Capture the cell that displays the provided text and extract its (x, y) central coordinate. 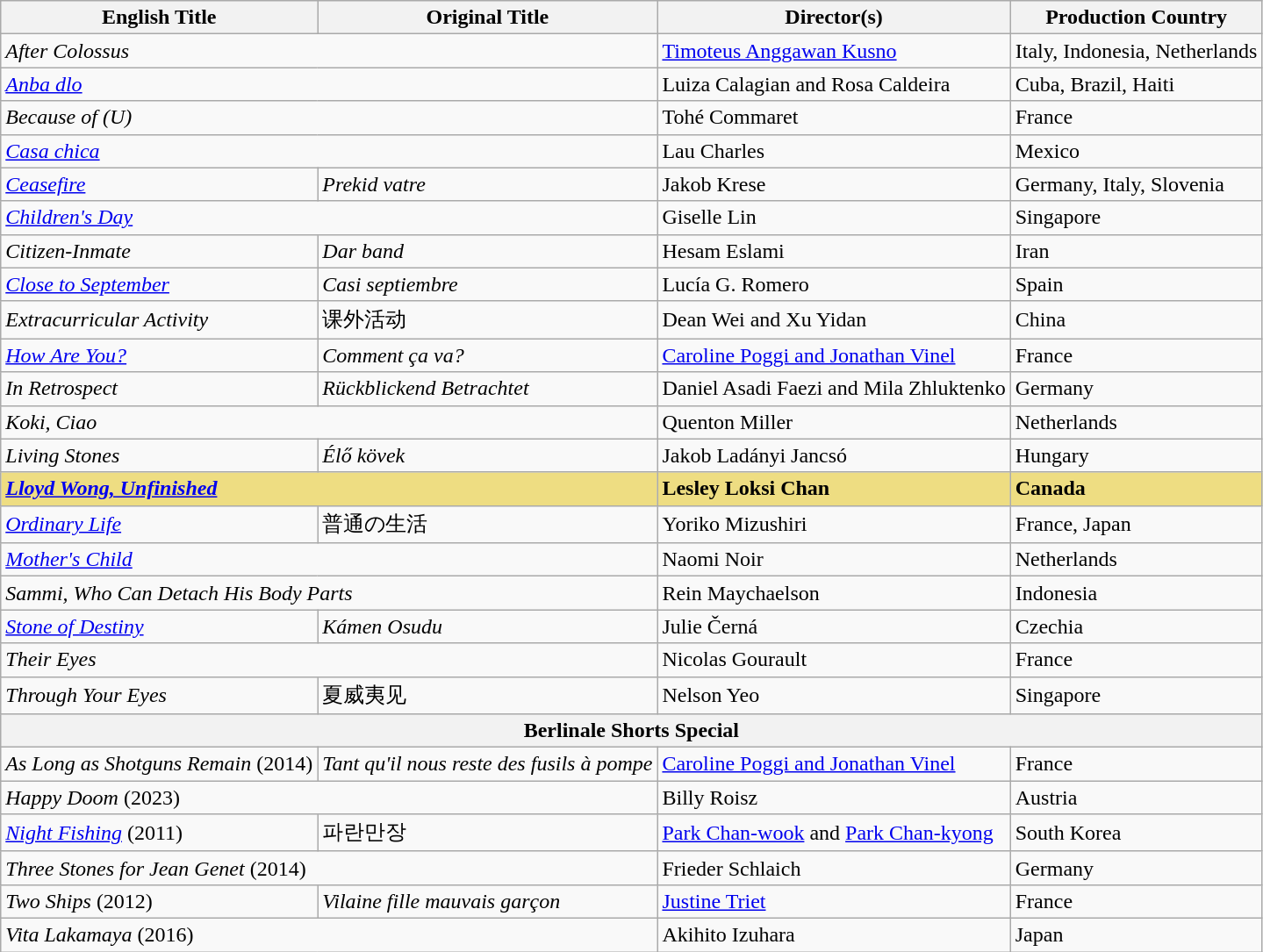
Tant qu'il nous reste des fusils à pompe (488, 764)
Casi septiembre (488, 284)
Germany, Italy, Slovenia (1136, 184)
Dean Wei and Xu Yidan (834, 319)
Jakob Ladányi Jancsó (834, 455)
Dar band (488, 251)
Italy, Indonesia, Netherlands (1136, 51)
Stone of Destiny (160, 626)
Berlinale Shorts Special (632, 731)
Night Fishing (2011) (160, 834)
Akihito Izuhara (834, 934)
Iran (1136, 251)
As Long as Shotguns Remain (2014) (160, 764)
Mexico (1136, 151)
Two Ships (2012) (160, 901)
Casa chica (329, 151)
Living Stones (160, 455)
Naomi Noir (834, 560)
Nelson Yeo (834, 695)
Cuba, Brazil, Haiti (1136, 84)
Jakob Krese (834, 184)
English Title (160, 18)
Rückblickend Betrachtet (488, 389)
Koki, Ciao (329, 422)
In Retrospect (160, 389)
Director(s) (834, 18)
夏威夷见 (488, 695)
Happy Doom (2023) (329, 798)
Rein Maychaelson (834, 593)
Production Country (1136, 18)
Lucía G. Romero (834, 284)
Anba dlo (329, 84)
Lesley Loksi Chan (834, 489)
Sammi, Who Can Detach His Body Parts (329, 593)
Ordinary Life (160, 525)
Close to September (160, 284)
Justine Triet (834, 901)
Mother's Child (329, 560)
Hungary (1136, 455)
Lloyd Wong, Unfinished (329, 489)
Canada (1136, 489)
Luiza Calagian and Rosa Caldeira (834, 84)
Yoriko Mizushiri (834, 525)
Because of (U) (329, 118)
Kámen Osudu (488, 626)
Giselle Lin (834, 218)
Through Your Eyes (160, 695)
Tohé Commaret (834, 118)
How Are You? (160, 355)
Lau Charles (834, 151)
Élő kövek (488, 455)
Three Stones for Jean Genet (2014) (329, 868)
Czechia (1136, 626)
Prekid vatre (488, 184)
Hesam Eslami (834, 251)
China (1136, 319)
Ceasefire (160, 184)
Daniel Asadi Faezi and Mila Zhluktenko (834, 389)
Austria (1136, 798)
France, Japan (1136, 525)
课外活动 (488, 319)
Comment ça va? (488, 355)
Frieder Schlaich (834, 868)
Vita Lakamaya (2016) (329, 934)
Billy Roisz (834, 798)
Julie Černá (834, 626)
South Korea (1136, 834)
After Colossus (329, 51)
Nicolas Gourault (834, 660)
Their Eyes (329, 660)
Vilaine fille mauvais garçon (488, 901)
Children's Day (329, 218)
파란만장 (488, 834)
Original Title (488, 18)
Extracurricular Activity (160, 319)
Quenton Miller (834, 422)
Japan (1136, 934)
Spain (1136, 284)
Indonesia (1136, 593)
Timoteus Anggawan Kusno (834, 51)
Citizen-Inmate (160, 251)
Park Chan-wook and Park Chan-kyong (834, 834)
普通の生活 (488, 525)
